Provide the (X, Y) coordinate of the cell's center where the given text is located.  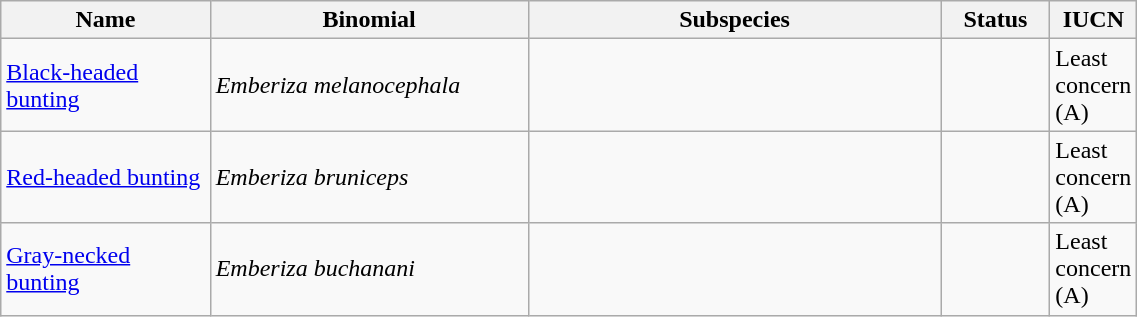
Emberiza bruniceps (369, 177)
Binomial (369, 20)
Emberiza melanocephala (369, 85)
Status (996, 20)
Red-headed bunting (106, 177)
Black-headed bunting (106, 85)
Emberiza buchanani (369, 269)
Gray-necked bunting (106, 269)
Subspecies (734, 20)
IUCN (1094, 20)
Name (106, 20)
